Determine the [X, Y] coordinate at the center of the cell enclosing the given text.  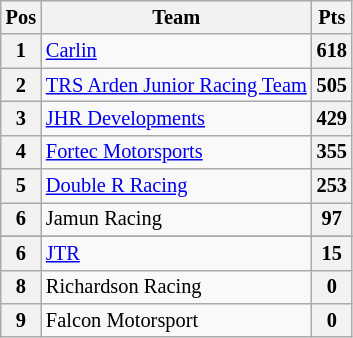
4 [21, 152]
Richardson Racing [176, 287]
97 [332, 219]
1 [21, 51]
Pos [21, 17]
2 [21, 85]
Carlin [176, 51]
TRS Arden Junior Racing Team [176, 85]
3 [21, 118]
8 [21, 287]
505 [332, 85]
355 [332, 152]
9 [21, 320]
Pts [332, 17]
Fortec Motorsports [176, 152]
Double R Racing [176, 186]
429 [332, 118]
618 [332, 51]
Falcon Motorsport [176, 320]
5 [21, 186]
Team [176, 17]
253 [332, 186]
JHR Developments [176, 118]
Jamun Racing [176, 219]
JTR [176, 253]
15 [332, 253]
